Extract the (X, Y) coordinate from the center of the cell holding the provided text.  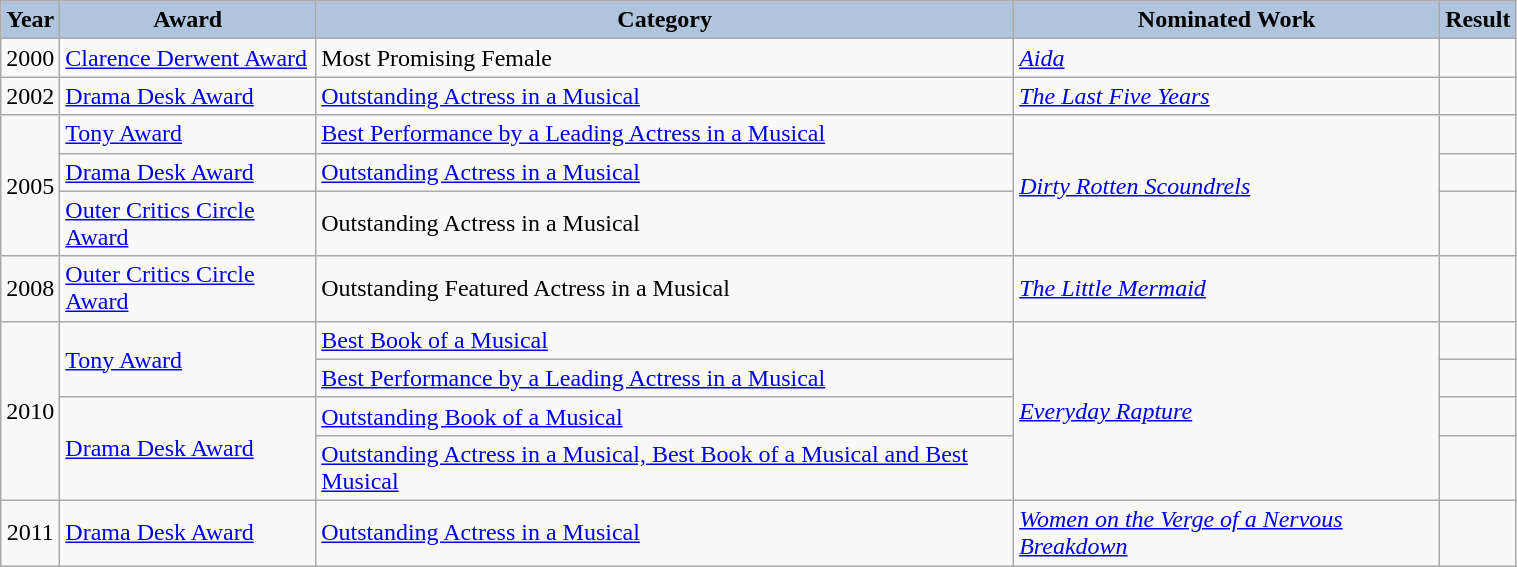
Result (1478, 20)
Most Promising Female (665, 58)
Outstanding Featured Actress in a Musical (665, 288)
2010 (30, 410)
2002 (30, 96)
Aida (1227, 58)
2005 (30, 186)
Everyday Rapture (1227, 410)
2008 (30, 288)
Nominated Work (1227, 20)
2011 (30, 532)
Outstanding Actress in a Musical, Best Book of a Musical and Best Musical (665, 468)
Clarence Derwent Award (188, 58)
Best Book of a Musical (665, 340)
Category (665, 20)
The Last Five Years (1227, 96)
Award (188, 20)
Dirty Rotten Scoundrels (1227, 186)
Women on the Verge of a Nervous Breakdown (1227, 532)
Year (30, 20)
The Little Mermaid (1227, 288)
2000 (30, 58)
Outstanding Book of a Musical (665, 416)
